Return the [X, Y] coordinate for the center point of the cell that contains the specified text.  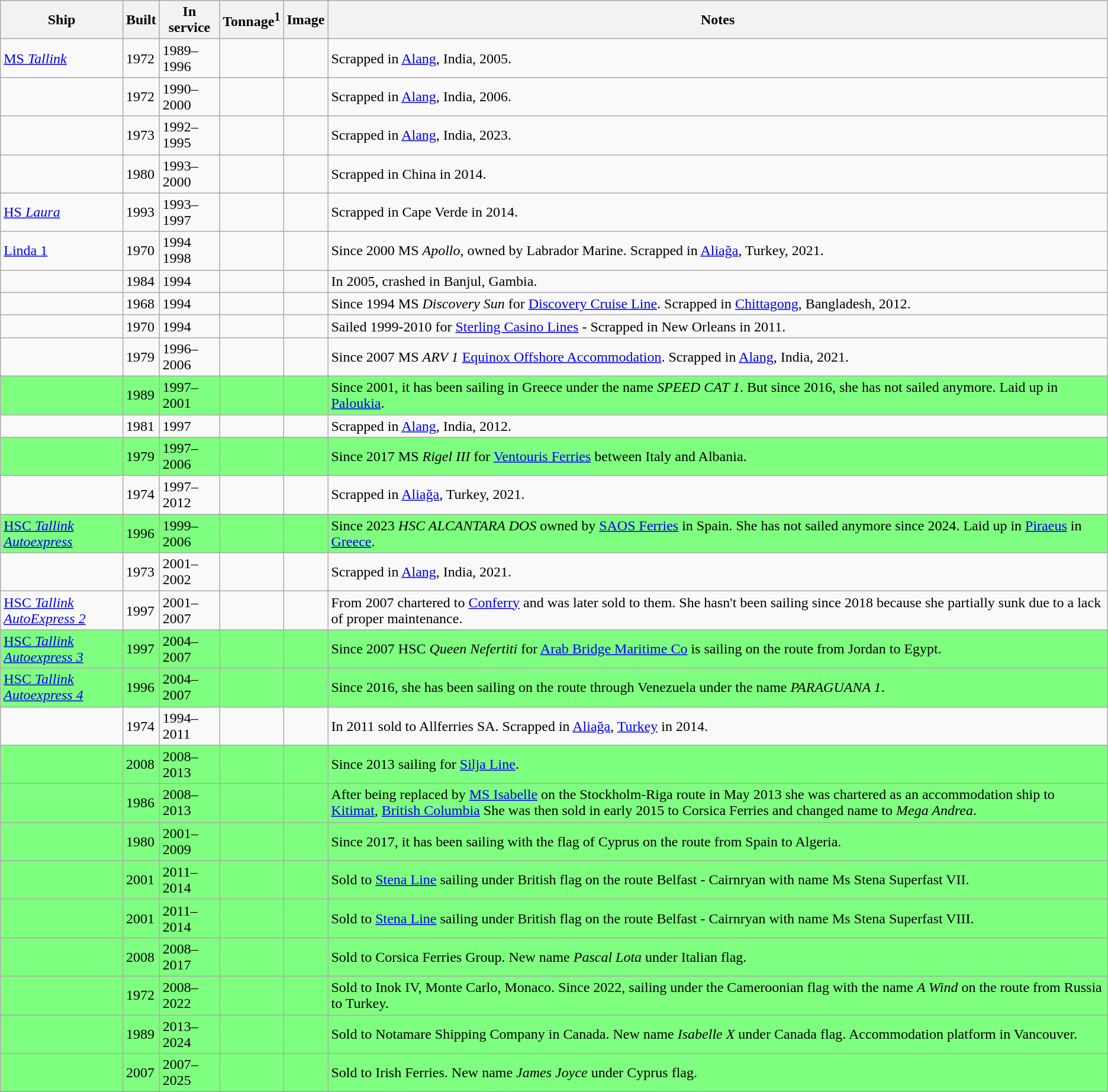
1993–2000 [189, 174]
MS Tallink [62, 58]
1968 [141, 304]
Sold to Stena Line sailing under British flag on the route Belfast - Cairnryan with name Ms Stena Superfast VII. [717, 880]
Scrapped in Alang, India, 2006. [717, 97]
Notes [717, 20]
Linda 1 [62, 251]
1993 [141, 212]
HSC Tallink Autoexpress 3 [62, 649]
1997–2006 [189, 457]
Scrapped in Alang, India, 2021. [717, 572]
Sailed 1999-2010 for Sterling Casino Lines - Scrapped in New Orleans in 2011. [717, 326]
2001–2009 [189, 842]
1993–1997 [189, 212]
Since 2013 sailing for Silja Line. [717, 765]
Since 2007 HSC Queen Nefertiti for Arab Bridge Maritime Co is sailing on the route from Jordan to Egypt. [717, 649]
1984 [141, 281]
Scrapped in China in 2014. [717, 174]
Sold to Corsica Ferries Group. New name Pascal Lota under Italian flag. [717, 956]
Since 2001, it has been sailing in Greece under the name SPEED CAT 1. But since 2016, she has not sailed anymore. Laid up in Paloukia. [717, 395]
Scrapped in Aliağa, Turkey, 2021. [717, 495]
19941998 [189, 251]
Since 2000 MS Apollo, owned by Labrador Marine. Scrapped in Aliağa, Turkey, 2021. [717, 251]
1986 [141, 803]
HSC Tallink Autoexpress 4 [62, 688]
1999–2006 [189, 534]
Scrapped in Alang, India, 2012. [717, 426]
2008–2017 [189, 956]
1981 [141, 426]
HSC Tallink AutoExpress 2 [62, 611]
Since 2023 HSC ALCANTARA DOS owned by SAOS Ferries in Spain. She has not sailed anymore since 2024. Laid up in Piraeus in Greece. [717, 534]
1997–2001 [189, 395]
2007 [141, 1072]
2008–2022 [189, 996]
Since 2017 MS Rigel III for Ventouris Ferries between Italy and Albania. [717, 457]
Scrapped in Alang, India, 2005. [717, 58]
Sold to Inok IV, Monte Carlo, Monaco. Since 2022, sailing under the Cameroonian flag with the name A Wind on the route from Russia to Turkey. [717, 996]
In 2005, crashed in Banjul, Gambia. [717, 281]
HSC Tallink Autoexpress [62, 534]
HS Laura [62, 212]
1989–1996 [189, 58]
Tonnage1 [252, 20]
In 2011 sold to Allferries SA. Scrapped in Aliağa, Turkey in 2014. [717, 726]
Since 2007 MS ARV 1 Equinox Offshore Accommodation. Scrapped in Alang, India, 2021. [717, 356]
Built [141, 20]
1994–2011 [189, 726]
Sold to Irish Ferries. New name James Joyce under Cyprus flag. [717, 1072]
Sold to Notamare Shipping Company in Canada. New name Isabelle X under Canada flag. Accommodation platform in Vancouver. [717, 1033]
Sold to Stena Line sailing under British flag on the route Belfast - Cairnryan with name Ms Stena Superfast VIII. [717, 919]
Image [305, 20]
2013–2024 [189, 1033]
Ship [62, 20]
1996–2006 [189, 356]
2001–2007 [189, 611]
Since 1994 MS Discovery Sun for Discovery Cruise Line. Scrapped in Chittagong, Bangladesh, 2012. [717, 304]
Since 2017, it has been sailing with the flag of Cyprus on the route from Spain to Algeria. [717, 842]
Scrapped in Cape Verde in 2014. [717, 212]
2001–2002 [189, 572]
1992–1995 [189, 135]
In service [189, 20]
Scrapped in Alang, India, 2023. [717, 135]
2007–2025 [189, 1072]
Since 2016, she has been sailing on the route through Venezuela under the name PARAGUANA 1. [717, 688]
1990–2000 [189, 97]
1997–2012 [189, 495]
